Pinpoint the cell where the given text exists, returning its [X, Y] midpoint coordinate. 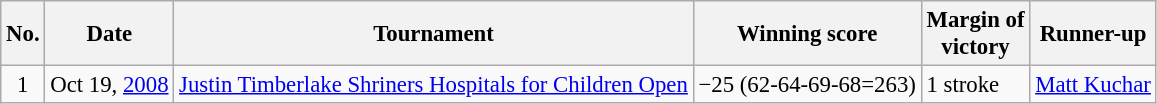
Justin Timberlake Shriners Hospitals for Children Open [434, 85]
−25 (62-64-69-68=263) [807, 85]
Oct 19, 2008 [110, 85]
No. [23, 34]
Date [110, 34]
Matt Kuchar [1093, 85]
Winning score [807, 34]
1 stroke [976, 85]
Runner-up [1093, 34]
1 [23, 85]
Tournament [434, 34]
Margin ofvictory [976, 34]
